Return (x, y) of the center of cell containing provided text 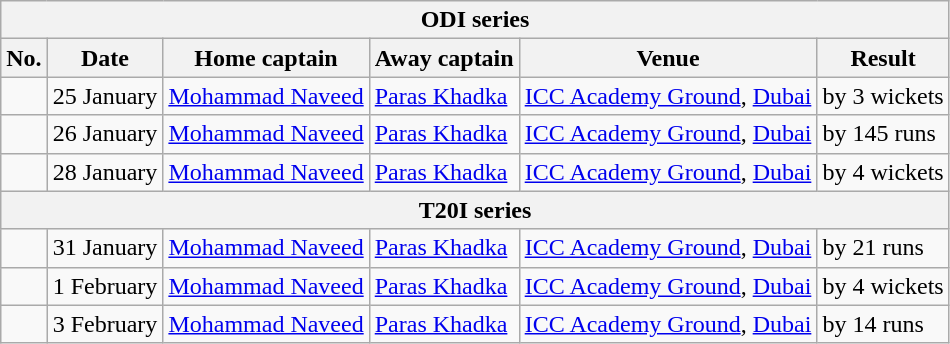
by 3 wickets (883, 96)
T20I series (475, 210)
Home captain (266, 58)
Away captain (444, 58)
by 145 runs (883, 134)
by 21 runs (883, 248)
1 February (105, 286)
25 January (105, 96)
Result (883, 58)
28 January (105, 172)
No. (24, 58)
3 February (105, 324)
31 January (105, 248)
by 14 runs (883, 324)
Date (105, 58)
ODI series (475, 20)
26 January (105, 134)
Venue (668, 58)
